Search for the cell housing the specified text and yield its [x, y] center coordinate. 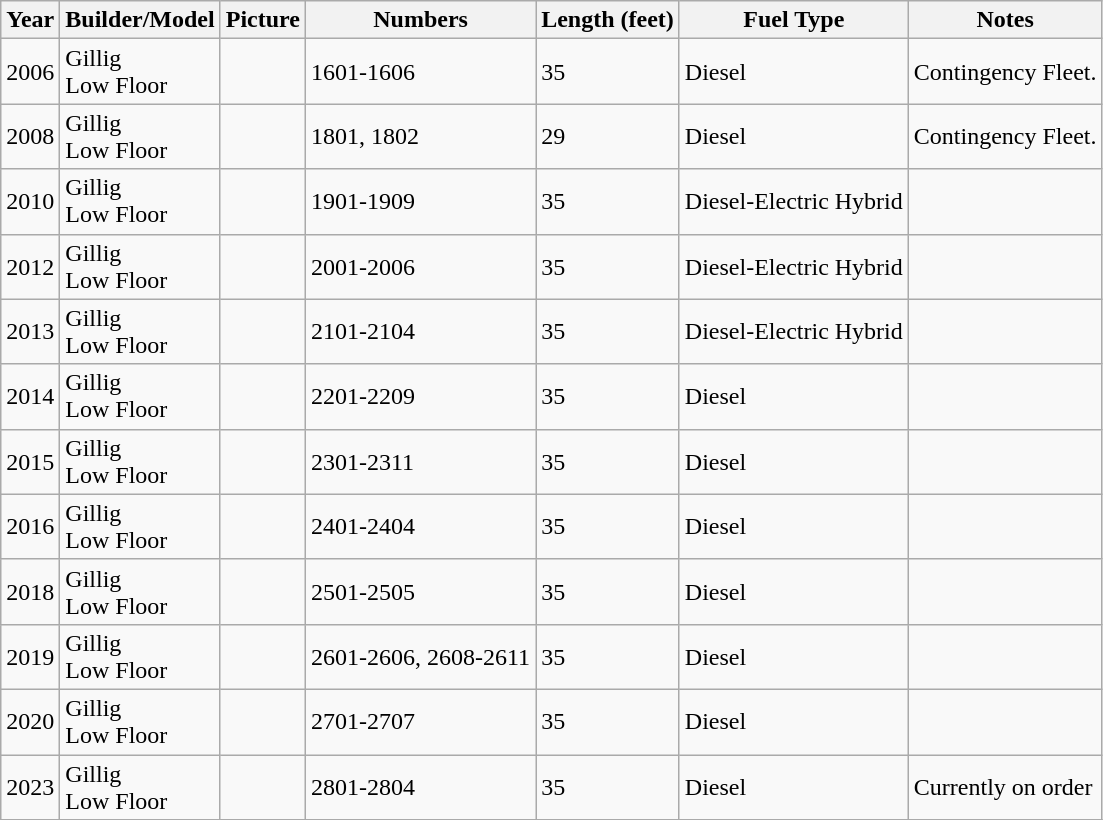
2012 [30, 266]
Currently on order [1005, 786]
1601-1606 [420, 72]
2023 [30, 786]
2701-2707 [420, 722]
2006 [30, 72]
2015 [30, 462]
2501-2505 [420, 592]
Length (feet) [608, 20]
2018 [30, 592]
2016 [30, 526]
Picture [262, 20]
Fuel Type [794, 20]
Builder/Model [140, 20]
2401-2404 [420, 526]
Numbers [420, 20]
1801, 1802 [420, 136]
2013 [30, 332]
Notes [1005, 20]
2008 [30, 136]
2001-2006 [420, 266]
2201-2209 [420, 396]
2601-2606, 2608-2611 [420, 656]
2301-2311 [420, 462]
2014 [30, 396]
2801-2804 [420, 786]
2010 [30, 202]
2101-2104 [420, 332]
2019 [30, 656]
29 [608, 136]
Year [30, 20]
1901-1909 [420, 202]
2020 [30, 722]
